For the text-containing cell, return its midpoint in [x, y] coordinate format. 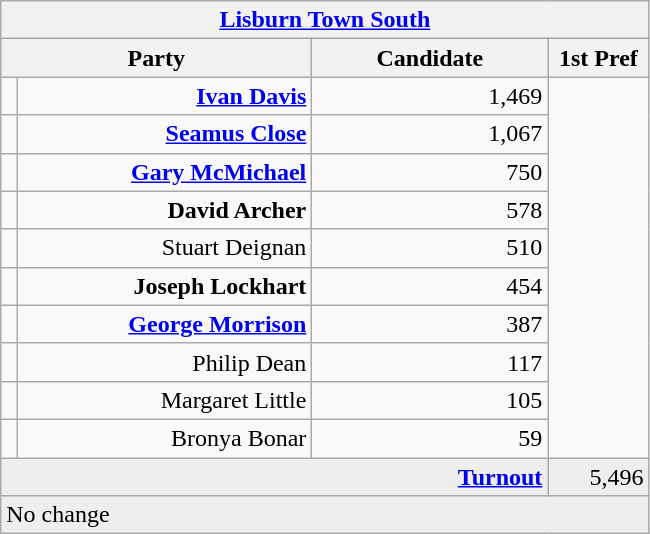
454 [430, 286]
Philip Dean [165, 362]
Turnout [274, 477]
Joseph Lockhart [165, 286]
510 [430, 248]
Gary McMichael [165, 172]
Ivan Davis [165, 96]
David Archer [165, 210]
Lisburn Town South [325, 20]
105 [430, 400]
1st Pref [598, 58]
Bronya Bonar [165, 438]
George Morrison [165, 324]
No change [325, 515]
750 [430, 172]
1,469 [430, 96]
Party [156, 58]
59 [430, 438]
Candidate [430, 58]
117 [430, 362]
5,496 [598, 477]
Margaret Little [165, 400]
Seamus Close [165, 134]
387 [430, 324]
1,067 [430, 134]
Stuart Deignan [165, 248]
578 [430, 210]
